Scan for the cell matching the given text and deliver its (X, Y) coordinate at center. 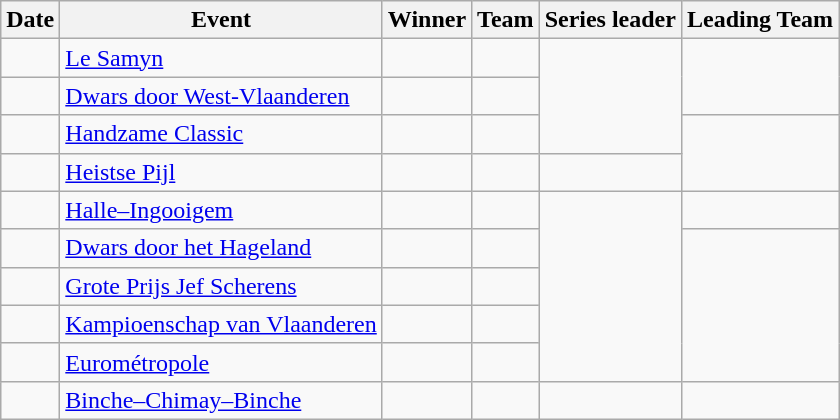
Date (30, 20)
Dwars door West-Vlaanderen (221, 96)
Halle–Ingooigem (221, 210)
Event (221, 20)
Winner (426, 20)
Grote Prijs Jef Scherens (221, 286)
Eurométropole (221, 362)
Leading Team (760, 20)
Handzame Classic (221, 134)
Heistse Pijl (221, 172)
Series leader (610, 20)
Dwars door het Hageland (221, 248)
Binche–Chimay–Binche (221, 400)
Le Samyn (221, 58)
Team (506, 20)
Kampioenschap van Vlaanderen (221, 324)
